Return the (x, y) coordinate for the center point of the cell that contains the specified text.  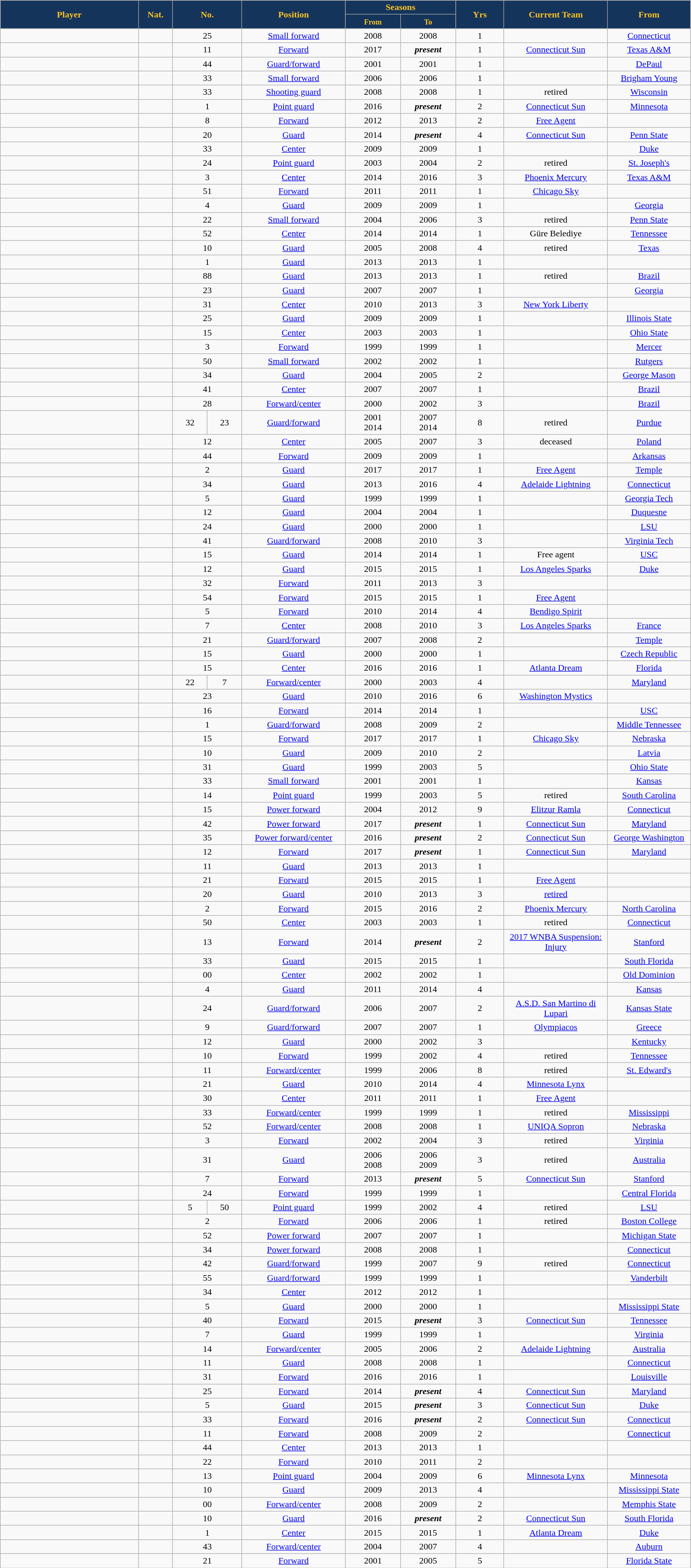
South Carolina (649, 795)
54 (207, 597)
Power forward/center (294, 838)
51 (207, 191)
France (649, 625)
Bendigo Spirit (556, 611)
Free agent (556, 555)
35 (207, 838)
Czech Republic (649, 654)
20062008 (373, 1160)
Wisconsin (649, 92)
20012014 (373, 423)
Auburn (649, 1546)
deceased (556, 442)
To (428, 22)
Shooting guard (294, 92)
Memphis State (649, 1504)
Georgia Tech (649, 498)
Louisville (649, 1377)
Elitzur Ramla (556, 809)
New York Liberty (556, 304)
Central Florida (649, 1193)
George Washington (649, 838)
Poland (649, 442)
Mercer (649, 347)
A.S.D. San Martino di Lupari (556, 1008)
88 (207, 276)
Yrs (480, 14)
20072014 (428, 423)
DePaul (649, 64)
Purdue (649, 423)
Player (69, 14)
St. Joseph's (649, 163)
Rutgers (649, 361)
UNIQA Sopron (556, 1127)
Current Team (556, 14)
Duquesne (649, 512)
Virginia Tech (649, 541)
Greece (649, 1027)
No. (207, 14)
40 (207, 1320)
Olympiacos (556, 1027)
Middle Tennessee (649, 725)
Güre Belediye (556, 234)
2017 WNBA Suspension: Injury (556, 942)
Mississippi (649, 1112)
55 (207, 1278)
Kentucky (649, 1041)
Illinois State (649, 318)
Brigham Young (649, 78)
Texas (649, 248)
North Carolina (649, 908)
Seasons (401, 7)
Florida (649, 668)
George Mason (649, 375)
30 (207, 1098)
St. Edward's (649, 1070)
Nat. (155, 14)
Michigan State (649, 1235)
20062009 (428, 1160)
43 (207, 1546)
Washington Mystics (556, 696)
Vanderbilt (649, 1278)
Arkansas (649, 456)
Old Dominion (649, 975)
Position (294, 14)
16 (207, 710)
Florida State (649, 1561)
28 (207, 403)
Boston College (649, 1221)
Latvia (649, 753)
Kansas State (649, 1008)
